Extract the (X, Y) coordinate from the center of the cell holding the provided text.  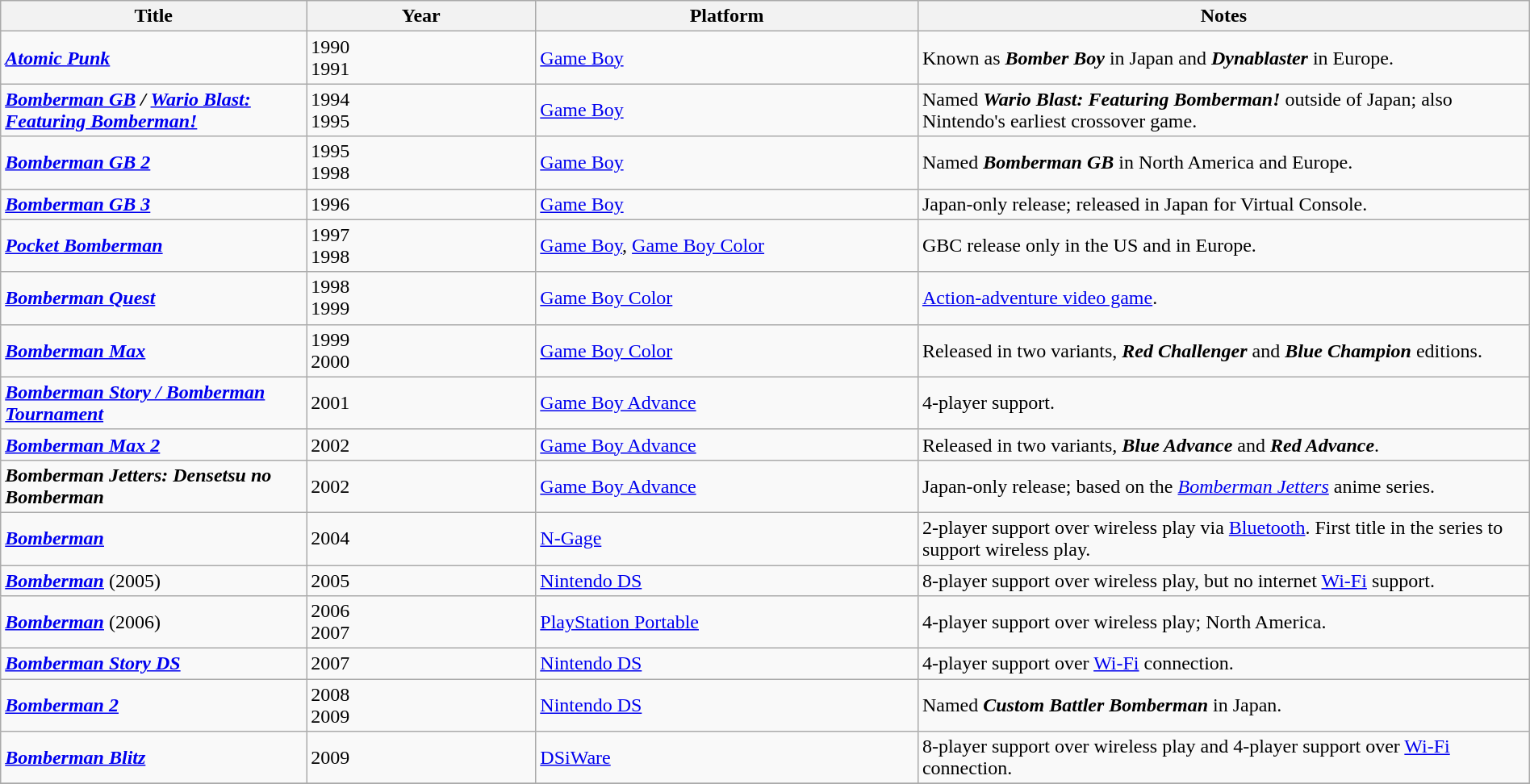
Atomic Punk (153, 58)
2006 2007 (421, 623)
2005 (421, 580)
1994 1995 (421, 110)
Bomberman Jetters: Densetsu no Bomberman (153, 486)
1990 1991 (421, 58)
Bomberman GB 2 (153, 163)
4-player support. (1223, 403)
Bomberman Blitz (153, 758)
Japan-only release; based on the Bomberman Jetters anime series. (1223, 486)
1999 2000 (421, 350)
Bomberman Max (153, 350)
Known as Bomber Boy in Japan and Dynablaster in Europe. (1223, 58)
1998 1999 (421, 298)
Action-adventure video game. (1223, 298)
4-player support over wireless play; North America. (1223, 623)
Released in two variants, Blue Advance and Red Advance. (1223, 444)
Bomberman 2 (153, 705)
Bomberman Quest (153, 298)
2001 (421, 403)
Bomberman Story / Bomberman Tournament (153, 403)
Bomberman (153, 539)
Named Wario Blast: Featuring Bomberman! outside of Japan; also Nintendo's earliest crossover game. (1223, 110)
1996 (421, 204)
Platform (727, 16)
Notes (1223, 16)
Named Custom Battler Bomberman in Japan. (1223, 705)
Japan-only release; released in Japan for Virtual Console. (1223, 204)
Year (421, 16)
2008 2009 (421, 705)
DSiWare (727, 758)
1995 1998 (421, 163)
1997 1998 (421, 245)
N-Gage (727, 539)
2009 (421, 758)
Bomberman (2006) (153, 623)
PlayStation Portable (727, 623)
2-player support over wireless play via Bluetooth. First title in the series to support wireless play. (1223, 539)
Released in two variants, Red Challenger and Blue Champion editions. (1223, 350)
8-player support over wireless play and 4-player support over Wi-Fi connection. (1223, 758)
Named Bomberman GB in North America and Europe. (1223, 163)
Bomberman Max 2 (153, 444)
Bomberman Story DS (153, 664)
Bomberman (2005) (153, 580)
Title (153, 16)
Bomberman GB / Wario Blast: Featuring Bomberman! (153, 110)
4-player support over Wi-Fi connection. (1223, 664)
2004 (421, 539)
8-player support over wireless play, but no internet Wi-Fi support. (1223, 580)
Game Boy, Game Boy Color (727, 245)
Bomberman GB 3 (153, 204)
2007 (421, 664)
Pocket Bomberman (153, 245)
GBC release only in the US and in Europe. (1223, 245)
